Pinpoint the cell where the given text exists, returning its [X, Y] midpoint coordinate. 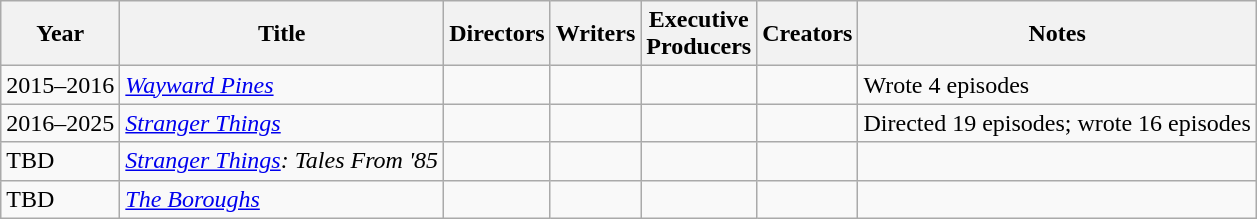
Year [60, 34]
2016–2025 [60, 123]
Wrote 4 episodes [1057, 85]
Title [282, 34]
Stranger Things [282, 123]
Notes [1057, 34]
2015–2016 [60, 85]
Stranger Things: Tales From '85 [282, 161]
Wayward Pines [282, 85]
Writers [596, 34]
Directed 19 episodes; wrote 16 episodes [1057, 123]
The Boroughs [282, 199]
Creators [808, 34]
ExecutiveProducers [699, 34]
Directors [498, 34]
